Locate the cell with the specified text and output its [X, Y] center coordinate. 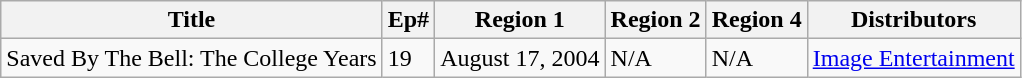
Image Entertainment [914, 58]
Region 4 [756, 20]
19 [408, 58]
August 17, 2004 [520, 58]
Region 2 [656, 20]
Title [192, 20]
Saved By The Bell: The College Years [192, 58]
Ep# [408, 20]
Region 1 [520, 20]
Distributors [914, 20]
